Locate the cell with the specified text and output its [X, Y] center coordinate. 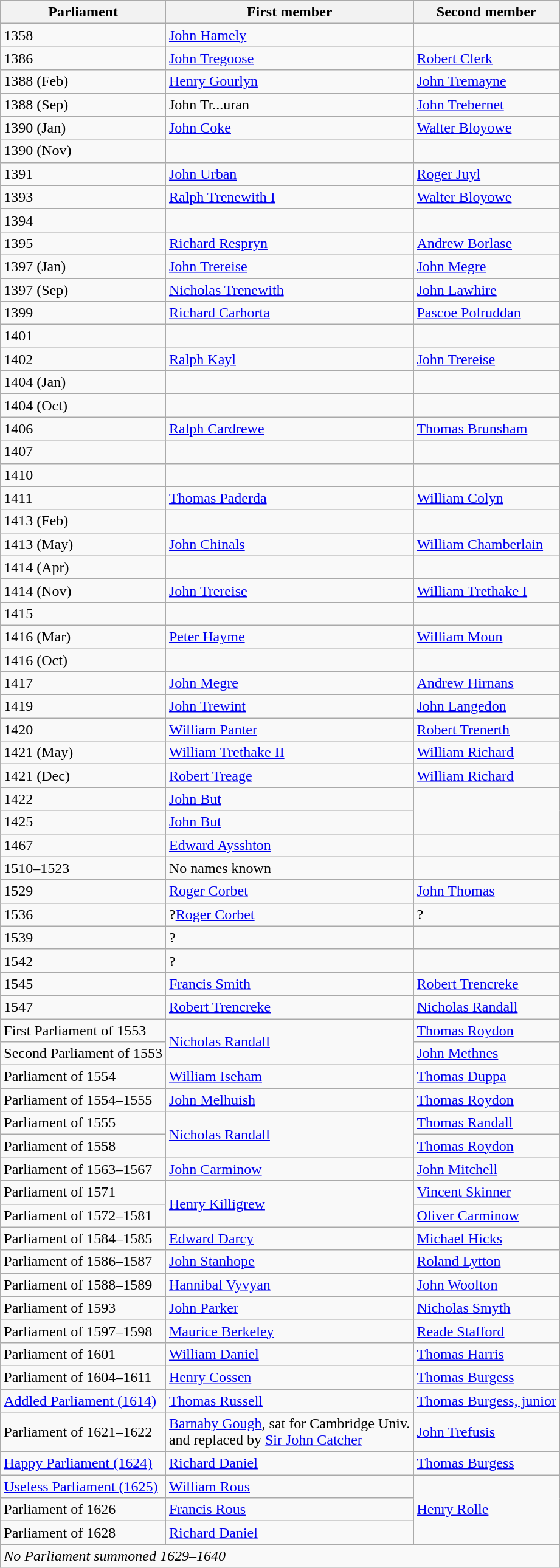
John Lawhire [486, 290]
Robert Treage [289, 776]
John Coke [289, 128]
Thomas Brunsham [486, 429]
Richard Respryn [289, 243]
Barnaby Gough, sat for Cambridge Univ. and replaced by Sir John Catcher [289, 1432]
First member [289, 12]
Parliament of 1601 [83, 1354]
Maurice Berkeley [289, 1331]
1414 (Apr) [83, 567]
1529 [83, 891]
1388 (Sep) [83, 105]
Robert Clerk [486, 58]
1401 [83, 336]
Parliament of 1555 [83, 1123]
1404 (Oct) [83, 406]
1413 (May) [83, 544]
William Daniel [289, 1354]
Parliament of 1571 [83, 1192]
Michael Hicks [486, 1238]
Roger Juyl [486, 174]
1394 [83, 220]
William Rous [289, 1487]
1406 [83, 429]
Happy Parliament (1624) [83, 1463]
1390 (Nov) [83, 151]
Parliament [83, 12]
1414 (Nov) [83, 590]
Addled Parliament (1614) [83, 1400]
1390 (Jan) [83, 128]
1421 (Dec) [83, 776]
1419 [83, 706]
Roger Corbet [289, 891]
William Colyn [486, 498]
Henry Killigrew [289, 1204]
Parliament of 1586–1587 [83, 1262]
Andrew Borlase [486, 243]
Edward Darcy [289, 1238]
Edward Aysshton [289, 845]
John Hamely [289, 35]
John Urban [289, 174]
1397 (Jan) [83, 266]
1422 [83, 799]
1388 (Feb) [83, 81]
1393 [83, 197]
1510–1523 [83, 868]
1416 (Oct) [83, 660]
Nicholas Trenewith [289, 290]
Useless Parliament (1625) [83, 1487]
Second Parliament of 1553 [83, 1054]
1417 [83, 683]
1410 [83, 475]
1415 [83, 613]
Thomas Randall [486, 1123]
1413 (Feb) [83, 521]
1425 [83, 822]
Parliament of 1588–1589 [83, 1285]
Nicholas Smyth [486, 1308]
Parliament of 1584–1585 [83, 1238]
Richard Carhorta [289, 313]
Parliament of 1597–1598 [83, 1331]
1397 (Sep) [83, 290]
Parliament of 1604–1611 [83, 1377]
Francis Smith [289, 984]
Andrew Hirnans [486, 683]
1402 [83, 359]
John Thomas [486, 891]
Roland Lytton [486, 1262]
Parliament of 1554–1555 [83, 1100]
William Trethake II [289, 753]
John Woolton [486, 1285]
Ralph Kayl [289, 359]
John Parker [289, 1308]
John Stanhope [289, 1262]
John Chinals [289, 544]
William Trethake I [486, 590]
1407 [83, 452]
Parliament of 1572–1581 [83, 1215]
1391 [83, 174]
Parliament of 1558 [83, 1146]
Ralph Trenewith I [289, 197]
John Trewint [289, 706]
Thomas Burgess, junior [486, 1400]
Oliver Carminow [486, 1215]
Reade Stafford [486, 1331]
Peter Hayme [289, 637]
John Methnes [486, 1054]
Pascoe Polruddan [486, 313]
Ralph Cardrewe [289, 429]
John Mitchell [486, 1169]
Thomas Duppa [486, 1077]
Thomas Russell [289, 1400]
Parliament of 1593 [83, 1308]
1358 [83, 35]
1395 [83, 243]
1421 (May) [83, 753]
?Roger Corbet [289, 914]
1399 [83, 313]
Parliament of 1626 [83, 1510]
1536 [83, 914]
John Tremayne [486, 81]
1416 (Mar) [83, 637]
Robert Trenerth [486, 730]
Francis Rous [289, 1510]
Henry Gourlyn [289, 81]
1547 [83, 1007]
Parliament of 1554 [83, 1077]
1545 [83, 984]
Hannibal Vyvyan [289, 1285]
John Trefusis [486, 1432]
1404 (Jan) [83, 382]
John Melhuish [289, 1100]
William Panter [289, 730]
William Moun [486, 637]
John Tregoose [289, 58]
1539 [83, 938]
William Chamberlain [486, 544]
Thomas Paderda [289, 498]
John Trebernet [486, 105]
1542 [83, 961]
William Iseham [289, 1077]
1420 [83, 730]
No names known [289, 868]
Parliament of 1621–1622 [83, 1432]
First Parliament of 1553 [83, 1031]
Second member [486, 12]
Parliament of 1563–1567 [83, 1169]
Thomas Harris [486, 1354]
1411 [83, 498]
Parliament of 1628 [83, 1533]
Henry Rolle [486, 1510]
Vincent Skinner [486, 1192]
John Carminow [289, 1169]
1386 [83, 58]
John Tr...uran [289, 105]
1467 [83, 845]
Henry Cossen [289, 1377]
No Parliament summoned 1629–1640 [280, 1556]
John Langedon [486, 706]
